Search for the cell housing the specified text and yield its (X, Y) center coordinate. 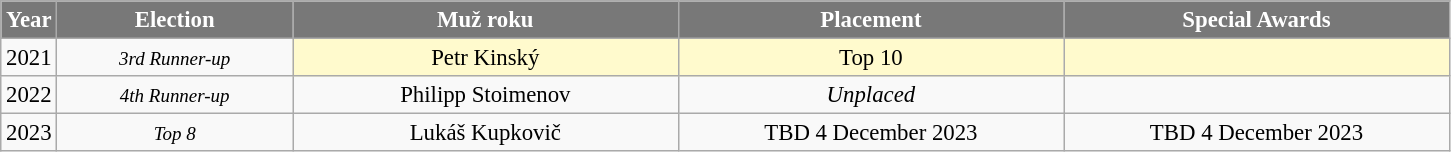
Philipp Stoimenov (485, 95)
3rd Runner-up (175, 58)
Top 10 (871, 58)
4th Runner-up (175, 95)
Muž roku (485, 20)
Lukáš Kupkovič (485, 133)
Petr Kinský (485, 58)
Election (175, 20)
Top 8 (175, 133)
2023 (29, 133)
2021 (29, 58)
Placement (871, 20)
2022 (29, 95)
Year (29, 20)
Unplaced (871, 95)
Special Awards (1257, 20)
